Find where the given text appears and provide that cell's center as (X, Y) coordinate. 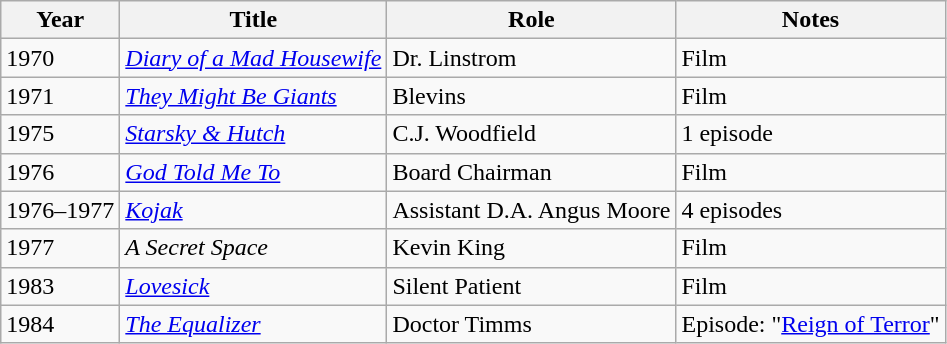
Kevin King (532, 248)
Starsky & Hutch (254, 134)
1976 (60, 172)
1984 (60, 324)
1970 (60, 58)
1975 (60, 134)
Dr. Linstrom (532, 58)
1977 (60, 248)
God Told Me To (254, 172)
C.J. Woodfield (532, 134)
Blevins (532, 96)
Diary of a Mad Housewife (254, 58)
1 episode (810, 134)
Title (254, 20)
1976–1977 (60, 210)
Lovesick (254, 286)
Board Chairman (532, 172)
A Secret Space (254, 248)
The Equalizer (254, 324)
1971 (60, 96)
They Might Be Giants (254, 96)
Notes (810, 20)
Episode: "Reign of Terror" (810, 324)
Role (532, 20)
Silent Patient (532, 286)
Kojak (254, 210)
4 episodes (810, 210)
Year (60, 20)
Assistant D.A. Angus Moore (532, 210)
Doctor Timms (532, 324)
1983 (60, 286)
